Determine the (x, y) coordinate at the center of the cell enclosing the given text.  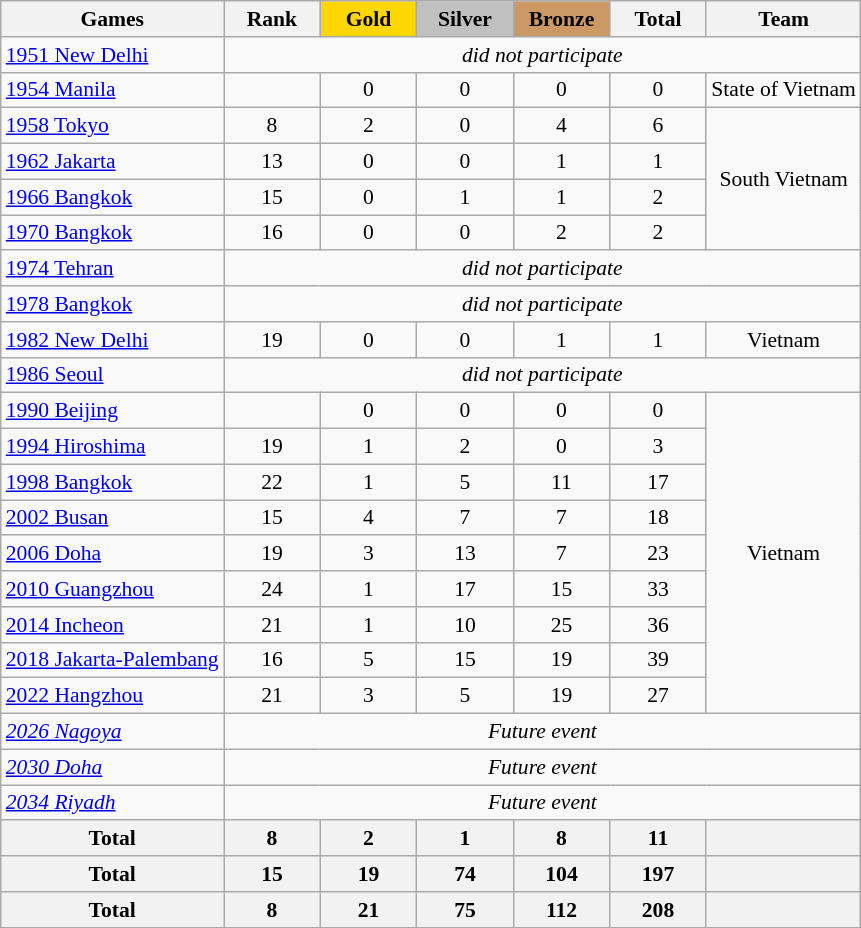
1958 Tokyo (112, 126)
208 (658, 910)
1998 Bangkok (112, 482)
1986 Seoul (112, 375)
2010 Guangzhou (112, 589)
1978 Bangkok (112, 304)
112 (562, 910)
104 (562, 874)
33 (658, 589)
39 (658, 660)
Gold (368, 19)
24 (272, 589)
75 (466, 910)
Rank (272, 19)
2022 Hangzhou (112, 696)
1970 Bangkok (112, 233)
2006 Doha (112, 554)
2018 Jakarta-Palembang (112, 660)
2002 Busan (112, 518)
18 (658, 518)
22 (272, 482)
1954 Manila (112, 90)
1990 Beijing (112, 411)
23 (658, 554)
Silver (466, 19)
10 (466, 625)
1974 Tehran (112, 269)
Games (112, 19)
2014 Incheon (112, 625)
2026 Nagoya (112, 732)
2030 Doha (112, 767)
6 (658, 126)
36 (658, 625)
Bronze (562, 19)
25 (562, 625)
74 (466, 874)
197 (658, 874)
1951 New Delhi (112, 55)
State of Vietnam (784, 90)
1966 Bangkok (112, 197)
27 (658, 696)
Team (784, 19)
1994 Hiroshima (112, 447)
1982 New Delhi (112, 340)
South Vietnam (784, 179)
1962 Jakarta (112, 162)
2034 Riyadh (112, 803)
